Scan for the cell matching the given text and deliver its (x, y) coordinate at center. 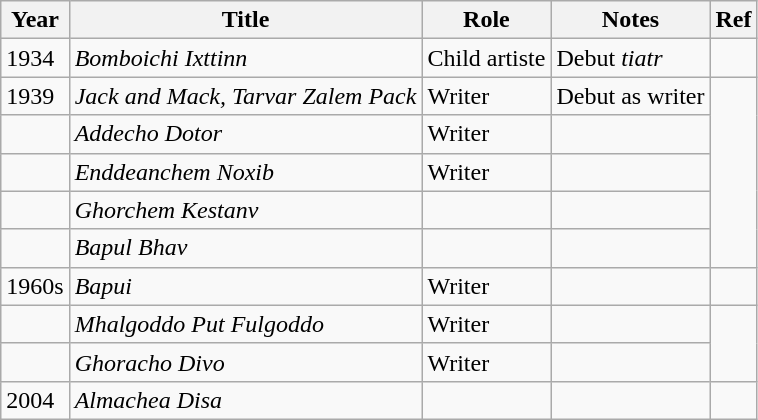
Bomboichi Ixttinn (246, 58)
Title (246, 20)
Ghorchem Kestanv (246, 210)
Notes (630, 20)
1939 (35, 96)
Almachea Disa (246, 400)
Enddeanchem Noxib (246, 172)
1960s (35, 286)
Jack and Mack, Tarvar Zalem Pack (246, 96)
Bapui (246, 286)
Debut tiatr (630, 58)
1934 (35, 58)
Ghoracho Divo (246, 362)
Role (486, 20)
Addecho Dotor (246, 134)
Bapul Bhav (246, 248)
2004 (35, 400)
Child artiste (486, 58)
Mhalgoddo Put Fulgoddo (246, 324)
Debut as writer (630, 96)
Ref (734, 20)
Year (35, 20)
